Return (x, y) of the center of cell containing provided text 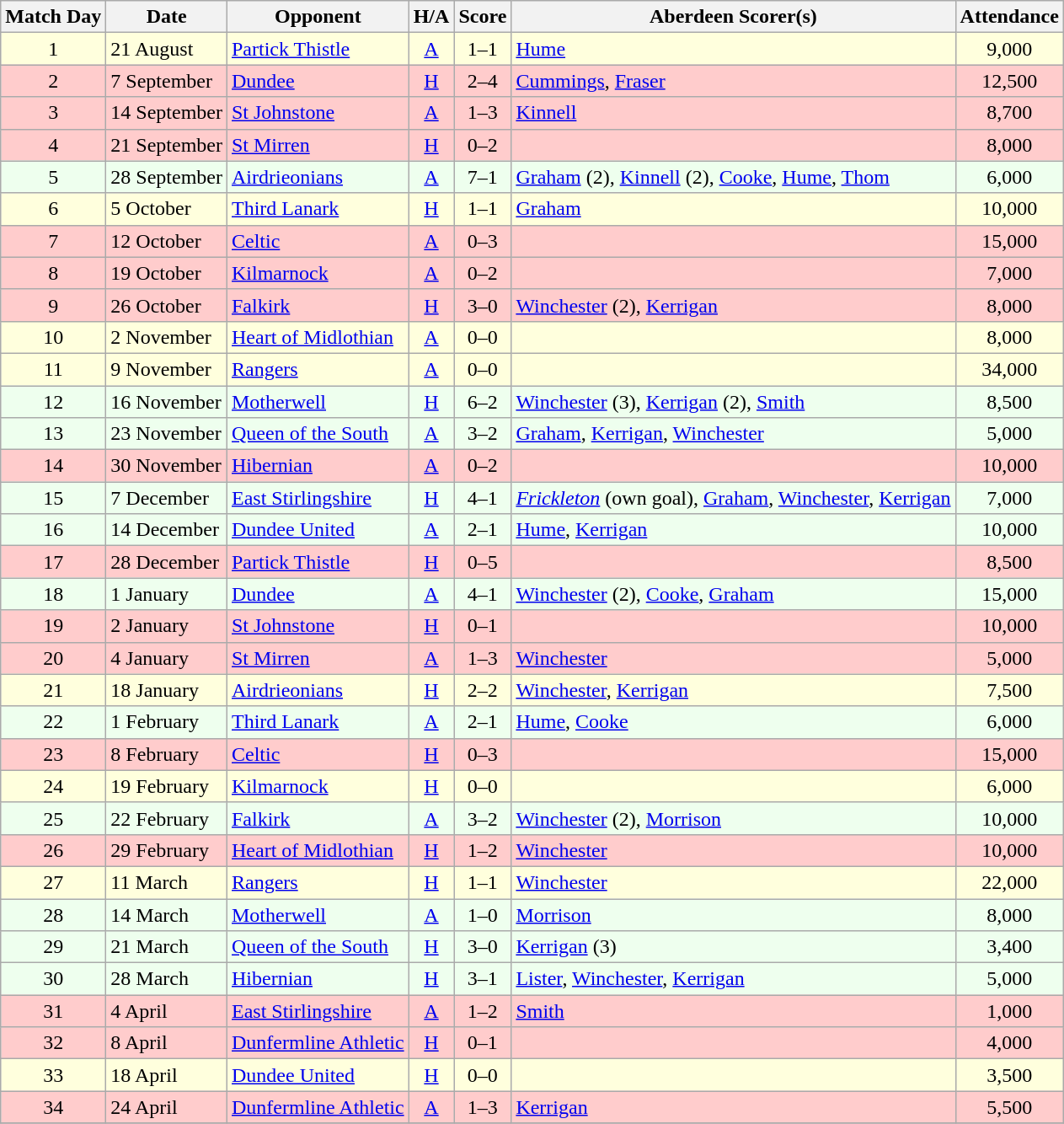
13 (54, 434)
21 (54, 690)
5,500 (1009, 1107)
H/A (431, 17)
12 October (167, 241)
29 February (167, 850)
22 (54, 722)
8 (54, 273)
28 December (167, 562)
14 September (167, 113)
21 September (167, 145)
3–1 (483, 979)
2 November (167, 337)
25 (54, 818)
Graham (2), Kinnell (2), Cooke, Hume, Thom (733, 177)
Opponent (318, 17)
Match Day (54, 17)
22 February (167, 818)
Winchester, Kerrigan (733, 690)
3,500 (1009, 1075)
28 September (167, 177)
Lister, Winchester, Kerrigan (733, 979)
10 (54, 337)
34,000 (1009, 369)
Hume (733, 49)
8 February (167, 754)
8,700 (1009, 113)
26 (54, 850)
Aberdeen Scorer(s) (733, 17)
Graham (733, 209)
22,000 (1009, 882)
Winchester (2), Cooke, Graham (733, 594)
9 (54, 305)
19 October (167, 273)
20 (54, 658)
9 November (167, 369)
30 November (167, 466)
23 (54, 754)
Cummings, Fraser (733, 81)
8 April (167, 1043)
24 (54, 786)
6–2 (483, 402)
4 (54, 145)
18 (54, 594)
12 (54, 402)
21 March (167, 947)
27 (54, 882)
1 February (167, 722)
Smith (733, 1011)
5 (54, 177)
1,000 (1009, 1011)
31 (54, 1011)
28 March (167, 979)
26 October (167, 305)
11 March (167, 882)
4 April (167, 1011)
7 December (167, 498)
12,500 (1009, 81)
18 April (167, 1075)
7 (54, 241)
7–1 (483, 177)
11 (54, 369)
33 (54, 1075)
29 (54, 947)
Score (483, 17)
1 (54, 49)
Kerrigan (733, 1107)
Graham, Kerrigan, Winchester (733, 434)
28 (54, 914)
23 November (167, 434)
32 (54, 1043)
17 (54, 562)
5 October (167, 209)
2–2 (483, 690)
Date (167, 17)
Winchester (2), Kerrigan (733, 305)
Hume, Kerrigan (733, 530)
2 (54, 81)
Winchester (2), Morrison (733, 818)
Attendance (1009, 17)
6 (54, 209)
14 March (167, 914)
30 (54, 979)
9,000 (1009, 49)
3 (54, 113)
0–5 (483, 562)
2 January (167, 626)
7 September (167, 81)
7,500 (1009, 690)
24 April (167, 1107)
18 January (167, 690)
Hume, Cooke (733, 722)
3,400 (1009, 947)
34 (54, 1107)
4 January (167, 658)
1 January (167, 594)
19 February (167, 786)
Kerrigan (3) (733, 947)
Morrison (733, 914)
21 August (167, 49)
2–4 (483, 81)
4,000 (1009, 1043)
14 December (167, 530)
16 November (167, 402)
Kinnell (733, 113)
Frickleton (own goal), Graham, Winchester, Kerrigan (733, 498)
14 (54, 466)
19 (54, 626)
15 (54, 498)
Winchester (3), Kerrigan (2), Smith (733, 402)
16 (54, 530)
1–0 (483, 914)
